Output the (X, Y) coordinate of the center of the cell containing the given text.  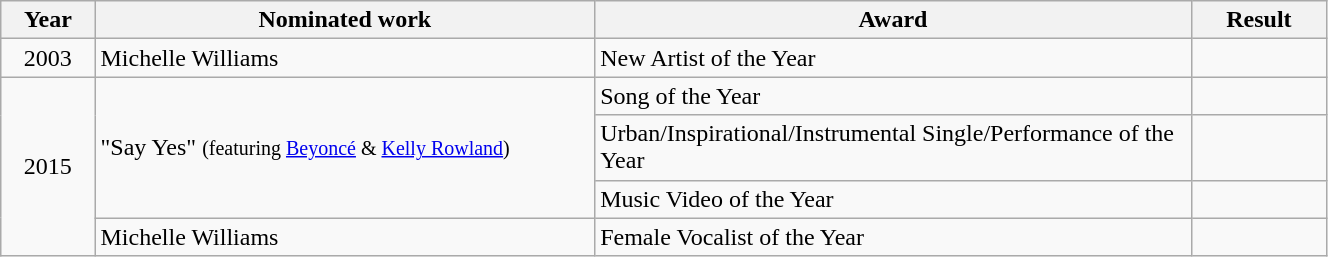
"Say Yes" (featuring Beyoncé & Kelly Rowland) (345, 148)
Result (1258, 20)
Music Video of the Year (894, 199)
2003 (48, 58)
Song of the Year (894, 96)
Award (894, 20)
Female Vocalist of the Year (894, 237)
New Artist of the Year (894, 58)
Nominated work (345, 20)
2015 (48, 166)
Year (48, 20)
Urban/Inspirational/Instrumental Single/Performance of the Year (894, 148)
